Detect which cell encompasses the target text, then output its [x, y] center coordinate. 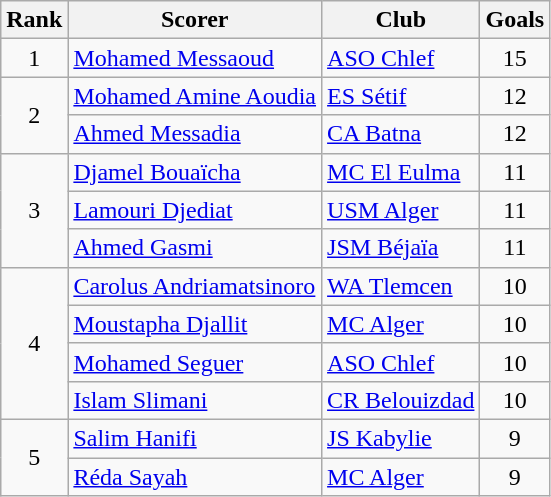
WA Tlemcen [401, 286]
Mohamed Seguer [195, 362]
Mohamed Amine Aoudia [195, 96]
MC El Eulma [401, 172]
Lamouri Djediat [195, 210]
Carolus Andriamatsinoro [195, 286]
15 [515, 58]
JSM Béjaïa [401, 248]
Ahmed Messadia [195, 134]
5 [34, 457]
Goals [515, 20]
JS Kabylie [401, 438]
Moustapha Djallit [195, 324]
1 [34, 58]
Scorer [195, 20]
ES Sétif [401, 96]
Club [401, 20]
Rank [34, 20]
Réda Sayah [195, 477]
3 [34, 210]
CR Belouizdad [401, 400]
Salim Hanifi [195, 438]
Islam Slimani [195, 400]
Ahmed Gasmi [195, 248]
4 [34, 343]
USM Alger [401, 210]
CA Batna [401, 134]
Mohamed Messaoud [195, 58]
Djamel Bouaïcha [195, 172]
2 [34, 115]
